Determine the [X, Y] coordinate at the center of the cell enclosing the given text.  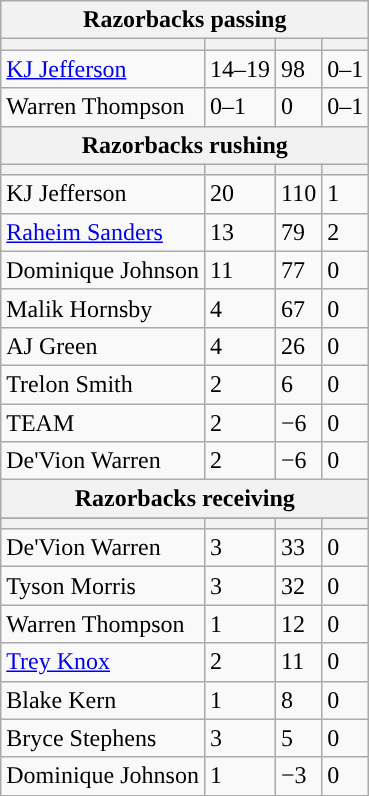
13 [240, 232]
Bryce Stephens [103, 738]
67 [299, 308]
110 [299, 194]
−3 [299, 776]
Raheim Sanders [103, 232]
12 [299, 624]
Blake Kern [103, 700]
AJ Green [103, 346]
Trey Knox [103, 662]
98 [299, 69]
79 [299, 232]
Razorbacks passing [185, 20]
Razorbacks receiving [185, 499]
Malik Hornsby [103, 308]
33 [299, 548]
5 [299, 738]
Razorbacks rushing [185, 145]
32 [299, 586]
26 [299, 346]
6 [299, 384]
Tyson Morris [103, 586]
20 [240, 194]
14–19 [240, 69]
TEAM [103, 423]
77 [299, 270]
8 [299, 700]
Trelon Smith [103, 384]
